Capture the cell that displays the provided text and extract its (x, y) central coordinate. 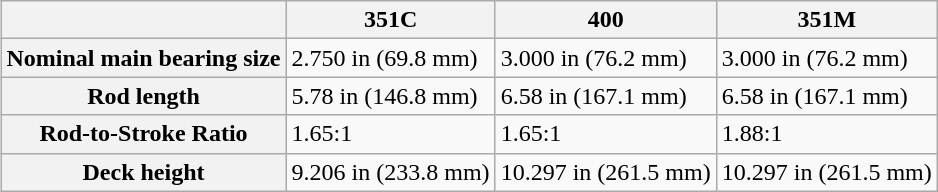
351C (390, 20)
Rod length (144, 96)
351M (826, 20)
Deck height (144, 172)
9.206 in (233.8 mm) (390, 172)
Nominal main bearing size (144, 58)
5.78 in (146.8 mm) (390, 96)
1.88:1 (826, 134)
Rod-to-Stroke Ratio (144, 134)
2.750 in (69.8 mm) (390, 58)
400 (606, 20)
